Identify which cell holds the provided text, then report its (X, Y) central coordinate. 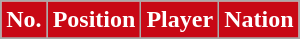
Player (180, 20)
Position (94, 20)
Nation (259, 20)
No. (24, 20)
